Detect which cell encompasses the target text, then output its (x, y) center coordinate. 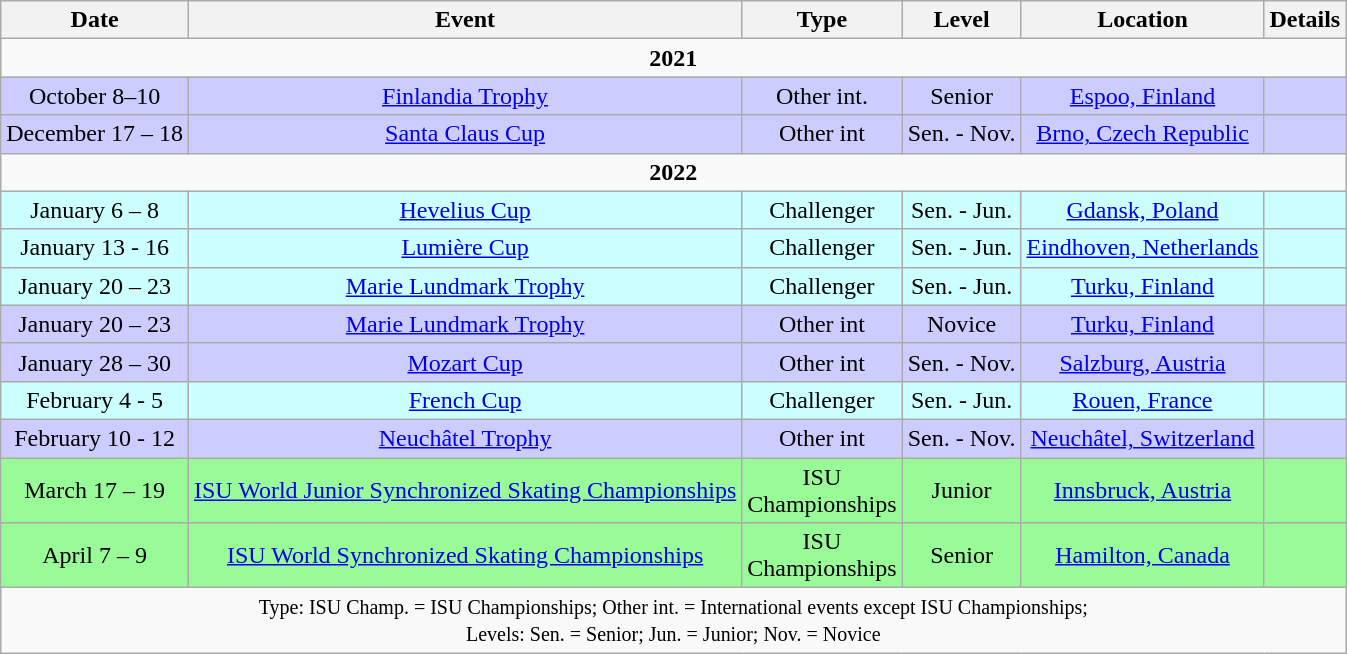
Event (464, 20)
Gdansk, Poland (1142, 210)
Innsbruck, Austria (1142, 490)
April 7 – 9 (95, 556)
Eindhoven, Netherlands (1142, 248)
Brno, Czech Republic (1142, 134)
ISU World Synchronized Skating Championships (464, 556)
Neuchâtel, Switzerland (1142, 438)
Rouen, France (1142, 400)
Espoo, Finland (1142, 96)
October 8–10 (95, 96)
ISU World Junior Synchronized Skating Championships (464, 490)
Salzburg, Austria (1142, 362)
March 17 – 19 (95, 490)
Level (962, 20)
January 6 – 8 (95, 210)
January 13 - 16 (95, 248)
Junior (962, 490)
Lumière Cup (464, 248)
Type: ISU Champ. = ISU Championships; Other int. = International events except ISU Championships; Levels: Sen. = Senior; Jun. = Junior; Nov. = Novice (674, 620)
Details (1305, 20)
February 10 - 12 (95, 438)
Neuchâtel Trophy (464, 438)
Hamilton, Canada (1142, 556)
Finlandia Trophy (464, 96)
February 4 - 5 (95, 400)
Type (822, 20)
Other int. (822, 96)
Novice (962, 324)
December 17 – 18 (95, 134)
Santa Claus Cup (464, 134)
Location (1142, 20)
French Cup (464, 400)
January 28 – 30 (95, 362)
2022 (674, 172)
Mozart Cup (464, 362)
2021 (674, 58)
Date (95, 20)
Hevelius Cup (464, 210)
